Locate the cell with the specified text and output its [X, Y] center coordinate. 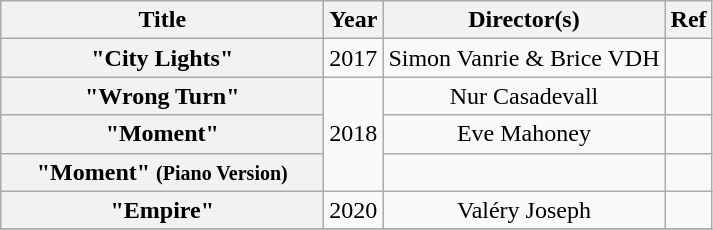
Year [354, 20]
Title [162, 20]
Director(s) [524, 20]
"Moment" (Piano Version) [162, 172]
2017 [354, 58]
Simon Vanrie & Brice VDH [524, 58]
2020 [354, 210]
"City Lights" [162, 58]
Nur Casadevall [524, 96]
"Moment" [162, 134]
2018 [354, 134]
Eve Mahoney [524, 134]
Ref [688, 20]
"Empire" [162, 210]
Valéry Joseph [524, 210]
"Wrong Turn" [162, 96]
